For the text-containing cell, return its midpoint in (X, Y) coordinate format. 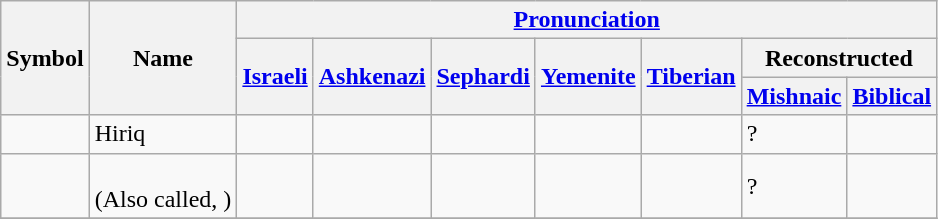
Ashkenazi (372, 77)
Tiberian (691, 77)
(Also called, ) (163, 186)
Mishnaic (794, 96)
Yemenite (588, 77)
Pronunciation (587, 20)
Sephardi (483, 77)
Reconstructed (838, 58)
Name (163, 58)
Symbol (45, 58)
Israeli (275, 77)
Hiriq (163, 134)
Biblical (892, 96)
